Return [x, y] of the center of cell containing provided text 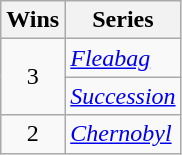
3 [33, 77]
Fleabag [123, 58]
Succession [123, 96]
2 [33, 134]
Wins [33, 20]
Series [123, 20]
Chernobyl [123, 134]
